Extract the (X, Y) coordinate from the center of the cell holding the provided text.  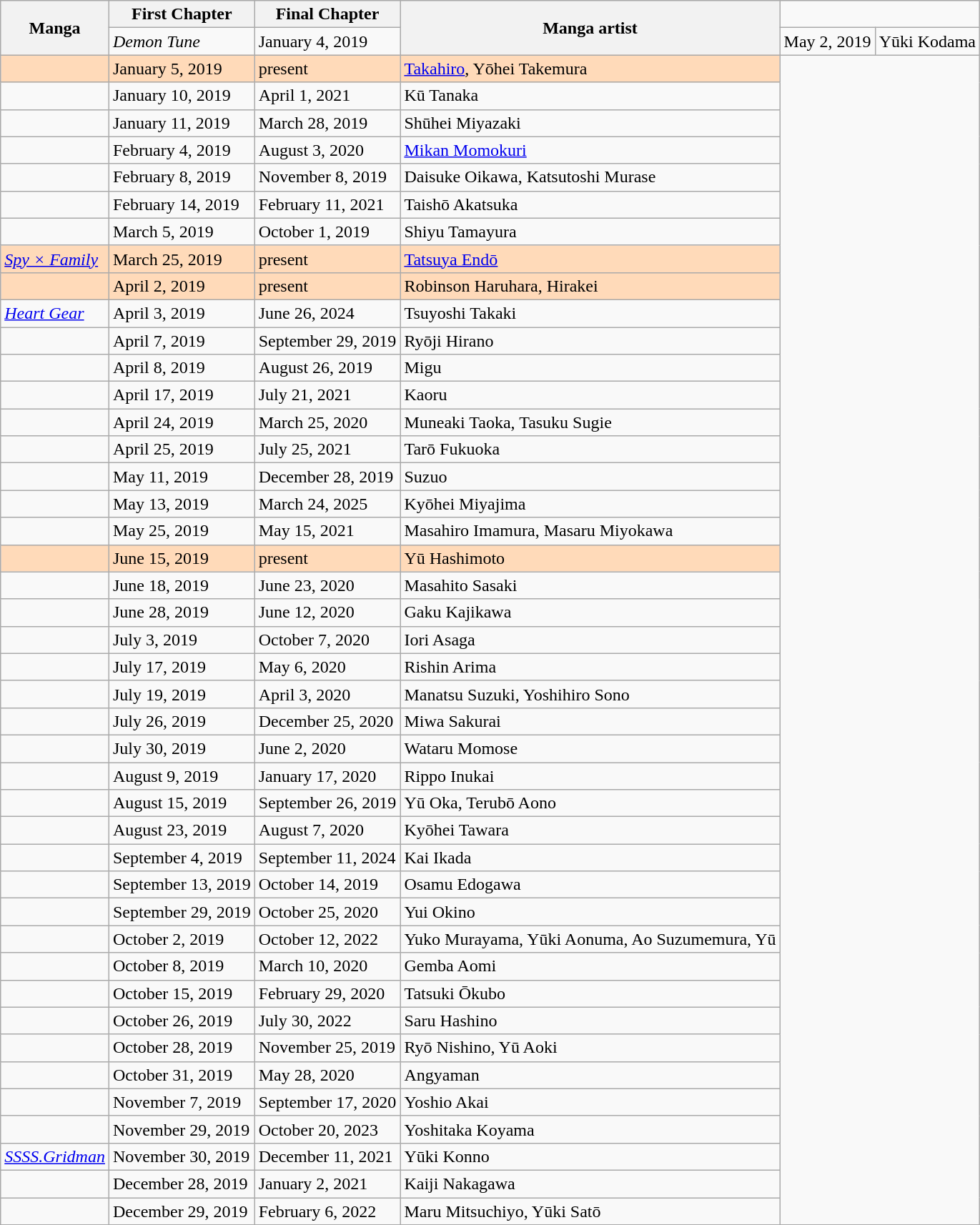
November 25, 2019 (327, 1048)
April 3, 2019 (182, 313)
Demon Tune (182, 41)
March 28, 2019 (327, 123)
Robinson Haruhara, Hirakei (590, 286)
June 18, 2019 (182, 585)
April 25, 2019 (182, 450)
Tsuyoshi Takaki (590, 313)
December 29, 2019 (182, 1211)
July 25, 2021 (327, 450)
Manatsu Suzuki, Yoshihiro Sono (590, 694)
Kyōhei Miyajima (590, 504)
January 11, 2019 (182, 123)
May 2, 2019 (828, 41)
October 31, 2019 (182, 1075)
January 10, 2019 (182, 96)
May 11, 2019 (182, 477)
September 4, 2019 (182, 858)
September 17, 2020 (327, 1102)
June 26, 2024 (327, 313)
August 7, 2020 (327, 830)
Final Chapter (327, 14)
March 25, 2019 (182, 259)
August 15, 2019 (182, 803)
April 3, 2020 (327, 694)
August 23, 2019 (182, 830)
July 3, 2019 (182, 640)
May 15, 2021 (327, 531)
Kaiji Nakagawa (590, 1184)
Takahiro, Yōhei Takemura (590, 69)
Yoshitaka Koyama (590, 1129)
July 26, 2019 (182, 721)
Muneaki Taoka, Tasuku Sugie (590, 422)
Miwa Sakurai (590, 721)
July 17, 2019 (182, 667)
June 15, 2019 (182, 558)
Heart Gear (55, 313)
November 8, 2019 (327, 177)
Rippo Inukai (590, 775)
SSSS.Gridman (55, 1156)
Kai Ikada (590, 858)
June 28, 2019 (182, 612)
September 11, 2024 (327, 858)
April 8, 2019 (182, 368)
July 21, 2021 (327, 395)
December 25, 2020 (327, 721)
June 12, 2020 (327, 612)
Gaku Kajikawa (590, 612)
Daisuke Oikawa, Katsutoshi Murase (590, 177)
Yui Okino (590, 912)
October 26, 2019 (182, 1021)
Yū Oka, Terubō Aono (590, 803)
August 3, 2020 (327, 150)
Kyōhei Tawara (590, 830)
June 23, 2020 (327, 585)
March 5, 2019 (182, 232)
Masahiro Imamura, Masaru Miyokawa (590, 531)
Kū Tanaka (590, 96)
October 20, 2023 (327, 1129)
October 12, 2022 (327, 939)
July 30, 2019 (182, 748)
Iori Asaga (590, 640)
Ryōji Hirano (590, 341)
March 25, 2020 (327, 422)
February 14, 2019 (182, 204)
Manga artist (590, 28)
Yū Hashimoto (590, 558)
January 17, 2020 (327, 775)
February 11, 2021 (327, 204)
November 29, 2019 (182, 1129)
Manga (55, 28)
May 13, 2019 (182, 504)
February 4, 2019 (182, 150)
Taishō Akatsuka (590, 204)
March 24, 2025 (327, 504)
May 25, 2019 (182, 531)
November 7, 2019 (182, 1102)
February 6, 2022 (327, 1211)
February 29, 2020 (327, 993)
January 5, 2019 (182, 69)
July 19, 2019 (182, 694)
Masahito Sasaki (590, 585)
Suzuo (590, 477)
Maru Mitsuchiyo, Yūki Satō (590, 1211)
Yoshio Akai (590, 1102)
April 7, 2019 (182, 341)
May 6, 2020 (327, 667)
April 1, 2021 (327, 96)
October 8, 2019 (182, 966)
Migu (590, 368)
First Chapter (182, 14)
July 30, 2022 (327, 1021)
Shiyu Tamayura (590, 232)
December 11, 2021 (327, 1156)
September 13, 2019 (182, 885)
Shūhei Miyazaki (590, 123)
Wataru Momose (590, 748)
Gemba Aomi (590, 966)
June 2, 2020 (327, 748)
October 14, 2019 (327, 885)
October 1, 2019 (327, 232)
Rishin Arima (590, 667)
March 10, 2020 (327, 966)
April 24, 2019 (182, 422)
Tatsuya Endō (590, 259)
Yūki Kodama (927, 41)
October 25, 2020 (327, 912)
Tarō Fukuoka (590, 450)
Tatsuki Ōkubo (590, 993)
Saru Hashino (590, 1021)
April 17, 2019 (182, 395)
Spy × Family (55, 259)
May 28, 2020 (327, 1075)
Osamu Edogawa (590, 885)
Yuko Murayama, Yūki Aonuma, Ao Suzumemura, Yū (590, 939)
Ryō Nishino, Yū Aoki (590, 1048)
October 7, 2020 (327, 640)
November 30, 2019 (182, 1156)
Kaoru (590, 395)
January 2, 2021 (327, 1184)
Yūki Konno (590, 1156)
February 8, 2019 (182, 177)
October 15, 2019 (182, 993)
September 26, 2019 (327, 803)
August 26, 2019 (327, 368)
April 2, 2019 (182, 286)
October 2, 2019 (182, 939)
January 4, 2019 (327, 41)
Mikan Momokuri (590, 150)
Angyaman (590, 1075)
October 28, 2019 (182, 1048)
August 9, 2019 (182, 775)
